Pinpoint the cell where the given text exists, returning its (X, Y) midpoint coordinate. 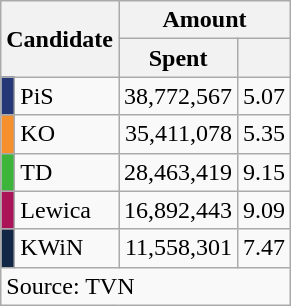
5.35 (264, 134)
Amount (204, 20)
Source: TVN (146, 286)
7.47 (264, 248)
Spent (178, 58)
11,558,301 (178, 248)
KWiN (67, 248)
TD (67, 172)
9.09 (264, 210)
38,772,567 (178, 96)
16,892,443 (178, 210)
PiS (67, 96)
9.15 (264, 172)
5.07 (264, 96)
KO (67, 134)
Candidate (60, 39)
Lewica (67, 210)
35,411,078 (178, 134)
28,463,419 (178, 172)
